Scan for the cell matching the given text and deliver its (x, y) coordinate at center. 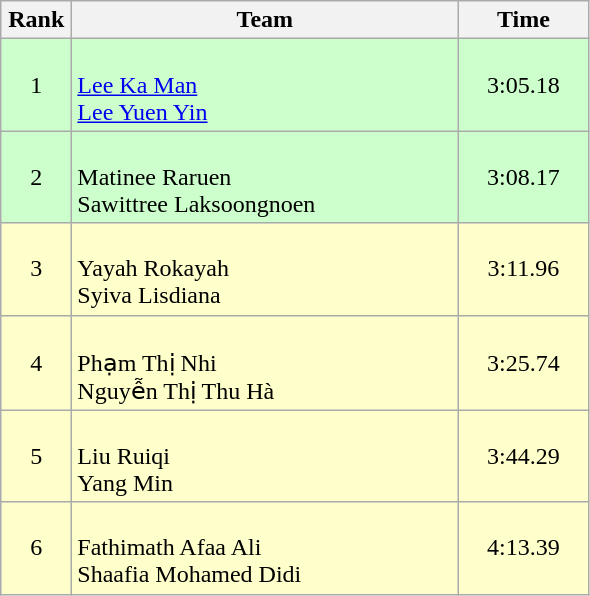
1 (36, 85)
4 (36, 362)
3:08.17 (524, 177)
Rank (36, 20)
6 (36, 548)
4:13.39 (524, 548)
3:05.18 (524, 85)
Lee Ka ManLee Yuen Yin (265, 85)
Phạm Thị NhiNguyễn Thị Thu Hà (265, 362)
Yayah RokayahSyiva Lisdiana (265, 269)
Time (524, 20)
Team (265, 20)
3:25.74 (524, 362)
3 (36, 269)
Matinee RaruenSawittree Laksoongnoen (265, 177)
3:44.29 (524, 456)
Liu RuiqiYang Min (265, 456)
3:11.96 (524, 269)
Fathimath Afaa AliShaafia Mohamed Didi (265, 548)
5 (36, 456)
2 (36, 177)
